Extract the [x, y] coordinate from the center of the cell holding the provided text.  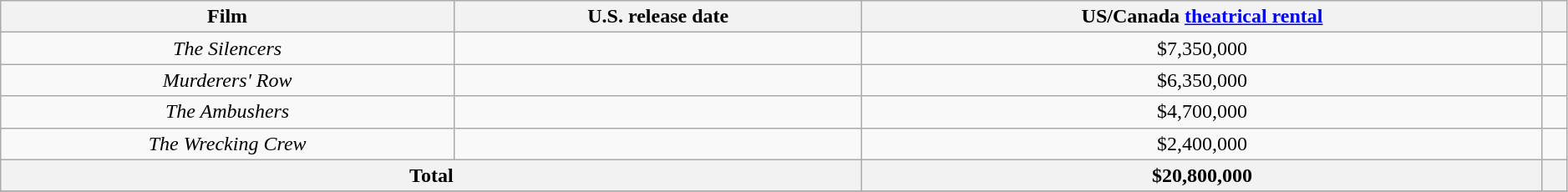
US/Canada theatrical rental [1202, 17]
The Wrecking Crew [227, 144]
Murderers' Row [227, 80]
$6,350,000 [1202, 80]
$2,400,000 [1202, 144]
U.S. release date [657, 17]
$20,800,000 [1202, 175]
The Silencers [227, 48]
Film [227, 17]
Total [431, 175]
The Ambushers [227, 112]
$7,350,000 [1202, 48]
$4,700,000 [1202, 112]
